For the text-containing cell, return its midpoint in (x, y) coordinate format. 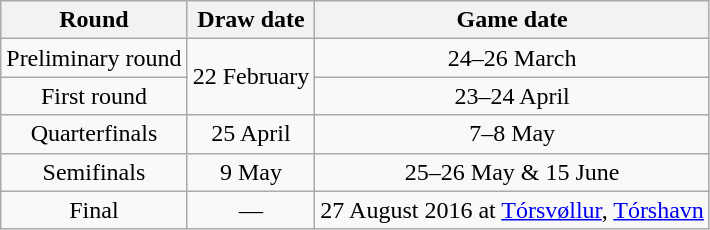
Semifinals (94, 172)
Game date (512, 20)
First round (94, 96)
22 February (251, 77)
7–8 May (512, 134)
Round (94, 20)
9 May (251, 172)
25 April (251, 134)
Final (94, 210)
25–26 May & 15 June (512, 172)
23–24 April (512, 96)
— (251, 210)
Draw date (251, 20)
24–26 March (512, 58)
Quarterfinals (94, 134)
27 August 2016 at Tórsvøllur, Tórshavn (512, 210)
Preliminary round (94, 58)
